Output the [x, y] coordinate of the center of the cell containing the given text.  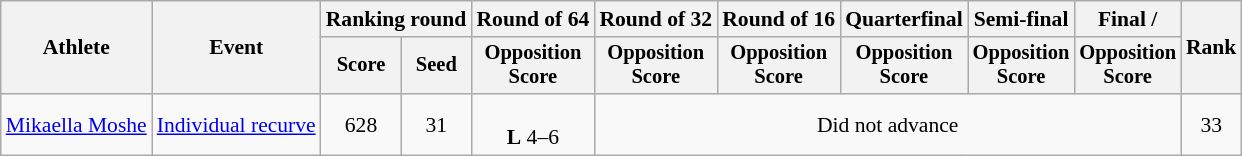
Athlete [76, 48]
Final / [1128, 19]
Event [236, 48]
Rank [1212, 48]
L 4–6 [532, 124]
Individual recurve [236, 124]
31 [436, 124]
33 [1212, 124]
Score [362, 66]
Quarterfinal [904, 19]
628 [362, 124]
Ranking round [396, 19]
Seed [436, 66]
Semi-final [1022, 19]
Round of 64 [532, 19]
Round of 32 [656, 19]
Round of 16 [778, 19]
Mikaella Moshe [76, 124]
Did not advance [888, 124]
